Return the (X, Y) coordinate for the center point of the cell that contains the specified text.  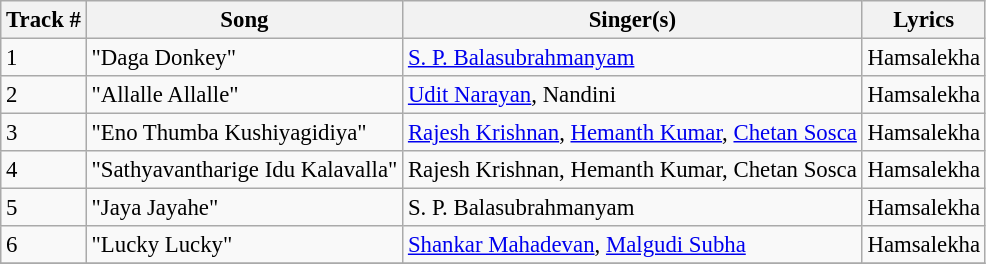
Song (244, 20)
4 (44, 170)
"Sathyavantharige Idu Kalavalla" (244, 170)
5 (44, 208)
"Allalle Allalle" (244, 95)
"Jaya Jayahe" (244, 208)
Udit Narayan, Nandini (633, 95)
Lyrics (924, 20)
3 (44, 133)
Shankar Mahadevan, Malgudi Subha (633, 245)
"Lucky Lucky" (244, 245)
6 (44, 245)
Singer(s) (633, 20)
"Daga Donkey" (244, 58)
Track # (44, 20)
2 (44, 95)
"Eno Thumba Kushiyagidiya" (244, 133)
1 (44, 58)
